From the cell containing the given text, extract its center point as [x, y] coordinate. 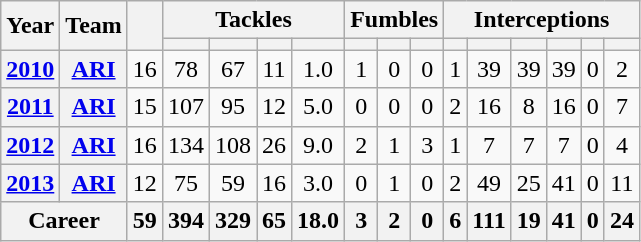
9.0 [318, 145]
67 [232, 69]
78 [186, 69]
8 [528, 107]
111 [489, 221]
24 [622, 221]
Career [64, 221]
3.0 [318, 183]
6 [456, 221]
Year [30, 26]
4 [622, 145]
95 [232, 107]
19 [528, 221]
18.0 [318, 221]
2011 [30, 107]
2012 [30, 145]
2013 [30, 183]
Fumbles [394, 20]
108 [232, 145]
Interceptions [542, 20]
26 [274, 145]
Tackles [253, 20]
65 [274, 221]
2010 [30, 69]
134 [186, 145]
Team [94, 26]
107 [186, 107]
394 [186, 221]
329 [232, 221]
75 [186, 183]
5.0 [318, 107]
25 [528, 183]
49 [489, 183]
1.0 [318, 69]
15 [144, 107]
